Scan for the cell matching the given text and deliver its [X, Y] coordinate at center. 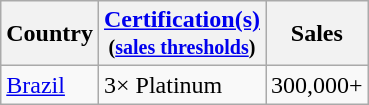
300,000+ [318, 85]
Sales [318, 34]
Certification(s)(sales thresholds) [182, 34]
3× Platinum [182, 85]
Brazil [50, 85]
Country [50, 34]
